Extract the [x, y] coordinate from the center of the cell holding the provided text.  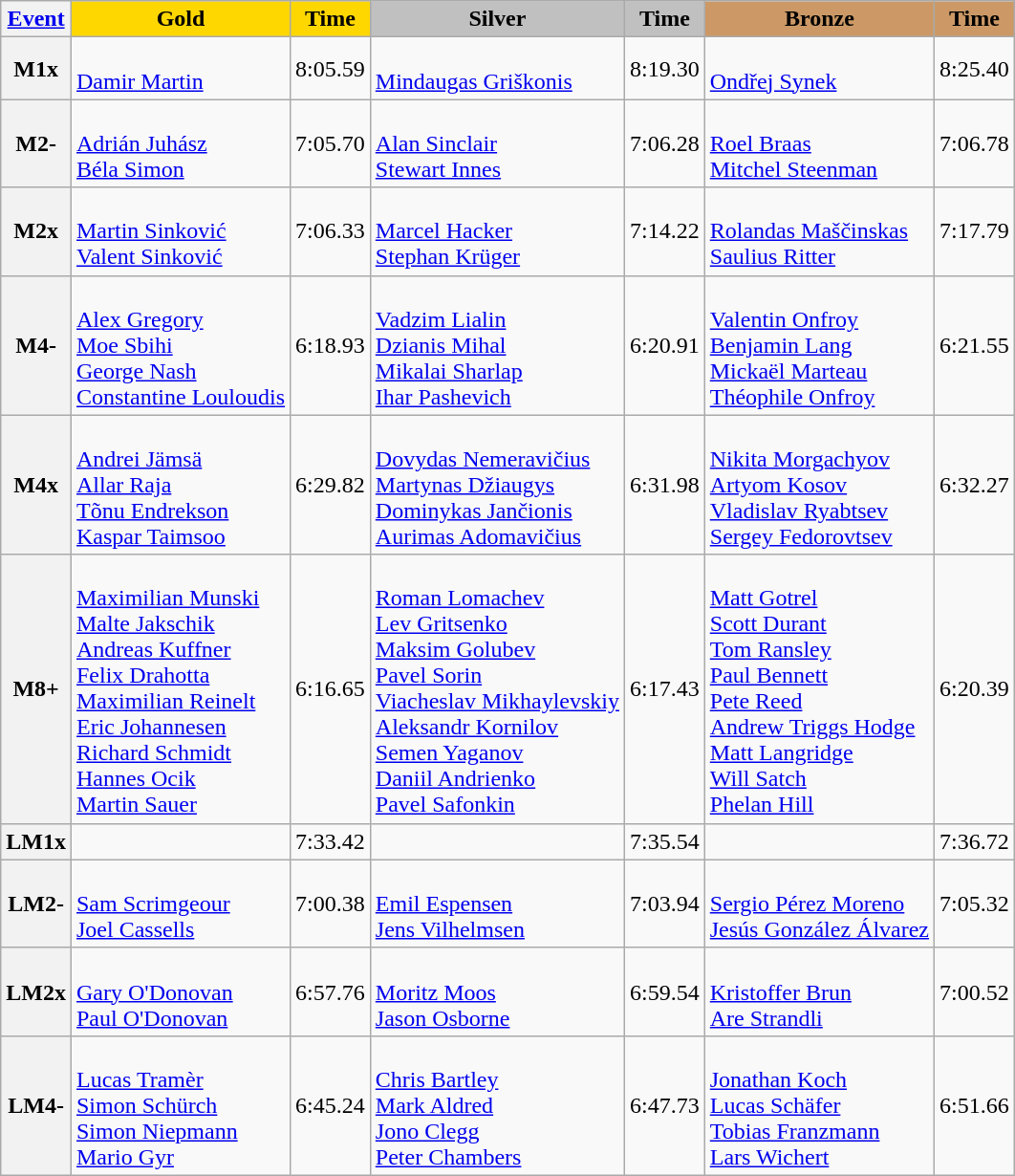
Jonathan KochLucas SchäferTobias FranzmannLars Wichert [819, 1105]
Adrián JuhászBéla Simon [180, 143]
6:29.82 [331, 485]
6:18.93 [331, 345]
M2- [36, 143]
Alex GregoryMoe SbihiGeorge NashConstantine Louloudis [180, 345]
8:05.59 [331, 69]
Maximilian MunskiMalte JakschikAndreas KuffnerFelix DrahottaMaximilian ReineltEric JohannesenRichard SchmidtHannes OcikMartin Sauer [180, 688]
Alan SinclairStewart Innes [497, 143]
Dovydas NemeravičiusMartynas DžiaugysDominykas JančionisAurimas Adomavičius [497, 485]
M8+ [36, 688]
LM2x [36, 991]
Marcel HackerStephan Krüger [497, 231]
Emil EspensenJens Vilhelmsen [497, 904]
Damir Martin [180, 69]
7:14.22 [665, 231]
6:57.76 [331, 991]
M2x [36, 231]
7:06.33 [331, 231]
6:17.43 [665, 688]
Roel BraasMitchel Steenman [819, 143]
6:45.24 [331, 1105]
8:25.40 [975, 69]
Silver [497, 19]
M4x [36, 485]
Roman LomachevLev GritsenkoMaksim GolubevPavel SorinViacheslav MikhaylevskiyAleksandr KornilovSemen YaganovDaniil AndrienkoPavel Safonkin [497, 688]
Nikita MorgachyovArtyom KosovVladislav RyabtsevSergey Fedorovtsev [819, 485]
Bronze [819, 19]
Sam ScrimgeourJoel Cassells [180, 904]
M1x [36, 69]
LM4- [36, 1105]
7:00.38 [331, 904]
7:00.52 [975, 991]
6:16.65 [331, 688]
Gold [180, 19]
Rolandas MaščinskasSaulius Ritter [819, 231]
6:59.54 [665, 991]
7:05.32 [975, 904]
Sergio Pérez MorenoJesús González Álvarez [819, 904]
Ondřej Synek [819, 69]
7:33.42 [331, 841]
7:17.79 [975, 231]
Moritz MoosJason Osborne [497, 991]
Vadzim LialinDzianis MihalMikalai SharlapIhar Pashevich [497, 345]
7:05.70 [331, 143]
7:06.28 [665, 143]
Valentin OnfroyBenjamin LangMickaël MarteauThéophile Onfroy [819, 345]
LM1x [36, 841]
6:20.39 [975, 688]
6:21.55 [975, 345]
Gary O'DonovanPaul O'Donovan [180, 991]
Martin SinkovićValent Sinković [180, 231]
7:35.54 [665, 841]
Mindaugas Griškonis [497, 69]
Matt GotrelScott DurantTom RansleyPaul BennettPete ReedAndrew Triggs HodgeMatt LangridgeWill SatchPhelan Hill [819, 688]
LM2- [36, 904]
Lucas TramèrSimon SchürchSimon NiepmannMario Gyr [180, 1105]
7:06.78 [975, 143]
Chris BartleyMark AldredJono CleggPeter Chambers [497, 1105]
Kristoffer BrunAre Strandli [819, 991]
6:32.27 [975, 485]
M4- [36, 345]
6:31.98 [665, 485]
Andrei JämsäAllar RajaTõnu EndreksonKaspar Taimsoo [180, 485]
7:36.72 [975, 841]
6:20.91 [665, 345]
6:47.73 [665, 1105]
7:03.94 [665, 904]
6:51.66 [975, 1105]
Event [36, 19]
8:19.30 [665, 69]
